Return the (x, y) coordinate for the center point of the cell that contains the specified text.  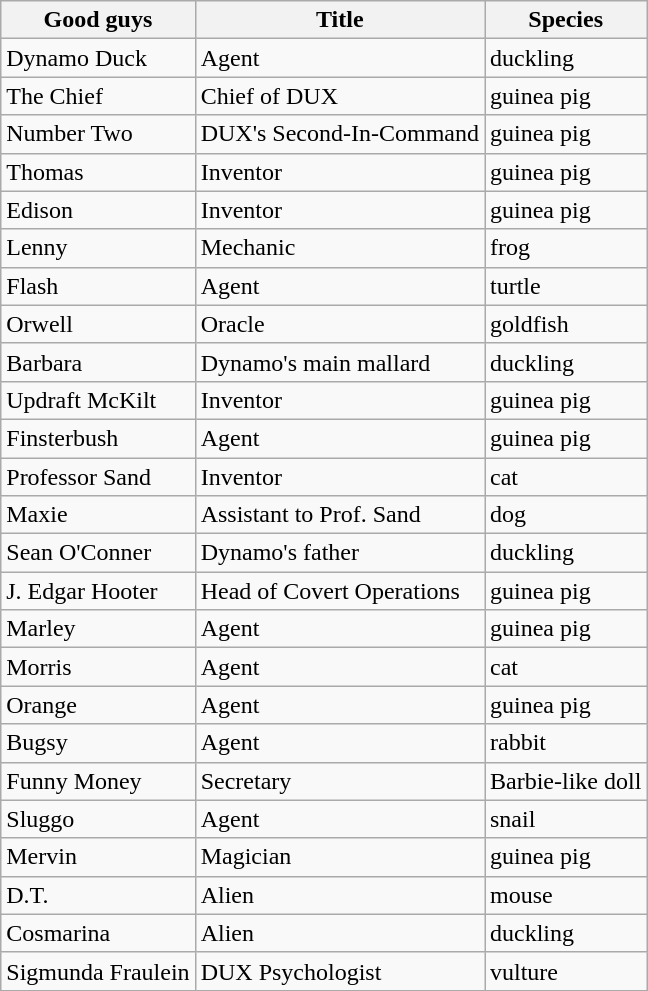
vulture (565, 971)
Updraft McKilt (98, 400)
snail (565, 819)
Magician (340, 857)
Sigmunda Fraulein (98, 971)
DUX Psychologist (340, 971)
Funny Money (98, 781)
Sluggo (98, 819)
dog (565, 515)
turtle (565, 286)
Professor Sand (98, 477)
Finsterbush (98, 438)
rabbit (565, 743)
Flash (98, 286)
Barbara (98, 362)
Orange (98, 705)
Mervin (98, 857)
Morris (98, 667)
Title (340, 20)
J. Edgar Hooter (98, 591)
Good guys (98, 20)
Dynamo's main mallard (340, 362)
Dynamo's father (340, 553)
Thomas (98, 172)
mouse (565, 895)
Head of Covert Operations (340, 591)
Species (565, 20)
Oracle (340, 324)
goldfish (565, 324)
Marley (98, 629)
Secretary (340, 781)
Sean O'Conner (98, 553)
Number Two (98, 134)
Mechanic (340, 248)
Lenny (98, 248)
Bugsy (98, 743)
DUX's Second-In-Command (340, 134)
Edison (98, 210)
Dynamo Duck (98, 58)
Orwell (98, 324)
The Chief (98, 96)
Assistant to Prof. Sand (340, 515)
D.T. (98, 895)
Barbie-like doll (565, 781)
Maxie (98, 515)
Cosmarina (98, 933)
Chief of DUX (340, 96)
frog (565, 248)
